From the cell containing the given text, extract its center point as [x, y] coordinate. 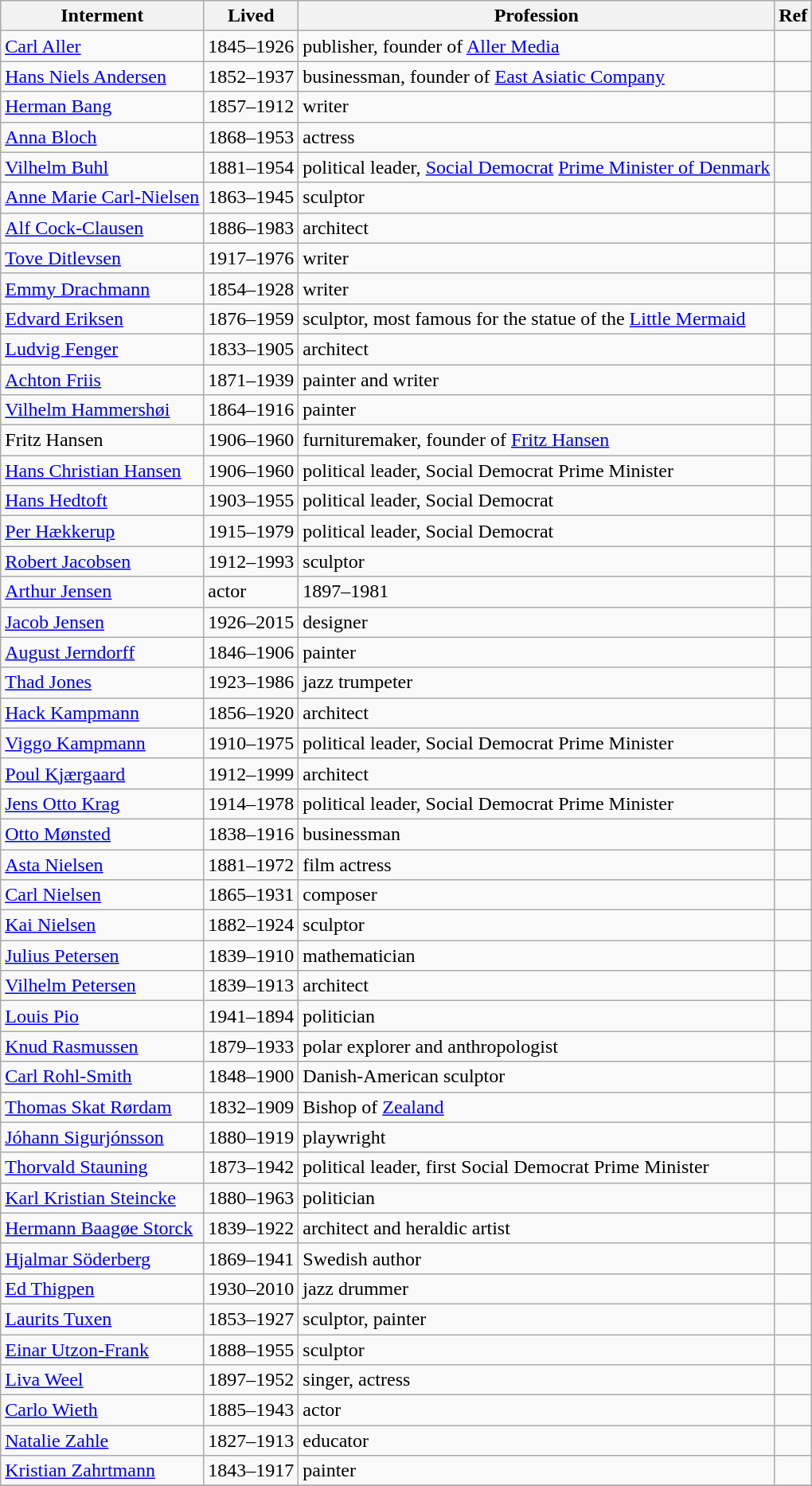
1912–1999 [252, 773]
Interment [102, 16]
Carl Aller [102, 46]
1827–1913 [252, 1441]
1871–1939 [252, 380]
Hans Niels Andersen [102, 76]
businessman, founder of East Asiatic Company [537, 76]
Danish-American sculptor [537, 1077]
Hack Kampmann [102, 713]
Per Hækkerup [102, 531]
1857–1912 [252, 107]
playwright [537, 1137]
Robert Jacobsen [102, 561]
1853–1927 [252, 1319]
1873–1942 [252, 1167]
Thorvald Stauning [102, 1167]
Einar Utzon-Frank [102, 1350]
Jens Otto Krag [102, 804]
Vilhelm Petersen [102, 986]
1865–1931 [252, 895]
Fritz Hansen [102, 440]
film actress [537, 864]
sculptor, painter [537, 1319]
Jacob Jensen [102, 622]
Ed Thigpen [102, 1289]
1930–2010 [252, 1289]
1856–1920 [252, 713]
1832–1909 [252, 1107]
Carl Rohl-Smith [102, 1077]
Hermann Baagøe Storck [102, 1228]
1926–2015 [252, 622]
1917–1976 [252, 258]
1869–1941 [252, 1258]
Anna Bloch [102, 137]
furnituremaker, founder of Fritz Hansen [537, 440]
Profession [537, 16]
Kristian Zahrtmann [102, 1471]
Jóhann Sigurjónsson [102, 1137]
Anne Marie Carl-Nielsen [102, 197]
1897–1952 [252, 1380]
August Jerndorff [102, 652]
1881–1954 [252, 167]
Carlo Wieth [102, 1410]
Hjalmar Söderberg [102, 1258]
1941–1894 [252, 1016]
1846–1906 [252, 652]
Julius Petersen [102, 956]
businessman [537, 834]
Natalie Zahle [102, 1441]
Liva Weel [102, 1380]
1912–1993 [252, 561]
1864–1916 [252, 410]
Asta Nielsen [102, 864]
1833–1905 [252, 349]
1885–1943 [252, 1410]
Hans Christian Hansen [102, 471]
actress [537, 137]
1880–1919 [252, 1137]
sculptor, most famous for the statue of the Little Mermaid [537, 319]
1863–1945 [252, 197]
Lived [252, 16]
1910–1975 [252, 743]
architect and heraldic artist [537, 1228]
mathematician [537, 956]
1839–1922 [252, 1228]
1886–1983 [252, 228]
Louis Pio [102, 1016]
jazz drummer [537, 1289]
1880–1963 [252, 1198]
Vilhelm Buhl [102, 167]
singer, actress [537, 1380]
Laurits Tuxen [102, 1319]
Thomas Skat Rørdam [102, 1107]
1923–1986 [252, 682]
political leader, Social Democrat Prime Minister of Denmark [537, 167]
1839–1913 [252, 986]
Knud Rasmussen [102, 1046]
Arthur Jensen [102, 592]
1848–1900 [252, 1077]
1903–1955 [252, 501]
jazz trumpeter [537, 682]
educator [537, 1441]
Kai Nielsen [102, 925]
Poul Kjærgaard [102, 773]
1879–1933 [252, 1046]
Edvard Eriksen [102, 319]
1843–1917 [252, 1471]
Carl Nielsen [102, 895]
1839–1910 [252, 956]
publisher, founder of Aller Media [537, 46]
1915–1979 [252, 531]
political leader, first Social Democrat Prime Minister [537, 1167]
1854–1928 [252, 288]
1845–1926 [252, 46]
designer [537, 622]
painter and writer [537, 380]
Viggo Kampmann [102, 743]
1888–1955 [252, 1350]
Hans Hedtoft [102, 501]
Emmy Drachmann [102, 288]
Thad Jones [102, 682]
Karl Kristian Steincke [102, 1198]
1838–1916 [252, 834]
polar explorer and anthropologist [537, 1046]
Swedish author [537, 1258]
1881–1972 [252, 864]
1868–1953 [252, 137]
1914–1978 [252, 804]
Achton Friis [102, 380]
1852–1937 [252, 76]
Ludvig Fenger [102, 349]
Alf Cock-Clausen [102, 228]
Vilhelm Hammershøi [102, 410]
Otto Mønsted [102, 834]
1876–1959 [252, 319]
Herman Bang [102, 107]
composer [537, 895]
1882–1924 [252, 925]
1897–1981 [537, 592]
Tove Ditlevsen [102, 258]
Bishop of Zealand [537, 1107]
Ref [793, 16]
